Return [X, Y] of the center of cell containing provided text 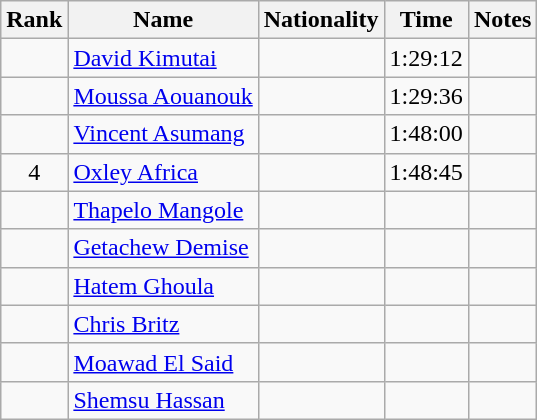
Vincent Asumang [163, 134]
Oxley Africa [163, 172]
1:48:45 [426, 172]
Moussa Aouanouk [163, 96]
Shemsu Hassan [163, 400]
Hatem Ghoula [163, 286]
1:29:36 [426, 96]
Notes [502, 20]
Chris Britz [163, 324]
Nationality [321, 20]
1:48:00 [426, 134]
4 [34, 172]
David Kimutai [163, 58]
Rank [34, 20]
1:29:12 [426, 58]
Name [163, 20]
Getachew Demise [163, 248]
Moawad El Said [163, 362]
Time [426, 20]
Thapelo Mangole [163, 210]
